Return [x, y] of the center of cell containing provided text 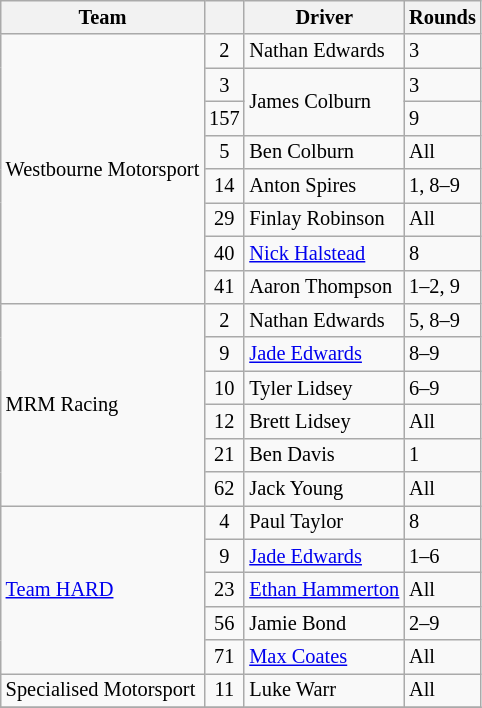
1–6 [442, 556]
Max Coates [324, 657]
Luke Warr [324, 690]
29 [224, 219]
Nick Halstead [324, 253]
4 [224, 522]
5 [224, 152]
Anton Spires [324, 186]
Team HARD [102, 589]
1, 8–9 [442, 186]
Ethan Hammerton [324, 589]
Team [102, 17]
8–9 [442, 354]
Aaron Thompson [324, 287]
MRM Racing [102, 404]
12 [224, 421]
Rounds [442, 17]
Specialised Motorsport [102, 690]
Tyler Lidsey [324, 388]
James Colburn [324, 102]
Brett Lidsey [324, 421]
14 [224, 186]
10 [224, 388]
21 [224, 455]
62 [224, 489]
23 [224, 589]
11 [224, 690]
56 [224, 623]
1–2, 9 [442, 287]
71 [224, 657]
Jamie Bond [324, 623]
40 [224, 253]
1 [442, 455]
5, 8–9 [442, 320]
6–9 [442, 388]
2–9 [442, 623]
Finlay Robinson [324, 219]
Westbourne Motorsport [102, 168]
Driver [324, 17]
157 [224, 118]
41 [224, 287]
Paul Taylor [324, 522]
Ben Colburn [324, 152]
Jack Young [324, 489]
Ben Davis [324, 455]
